Locate the cell with the specified text and output its (X, Y) center coordinate. 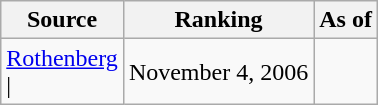
Rothenberg| (62, 72)
Source (62, 20)
As of (346, 20)
November 4, 2006 (218, 72)
Ranking (218, 20)
